Provide the (X, Y) coordinate of the cell's center where the given text is located.  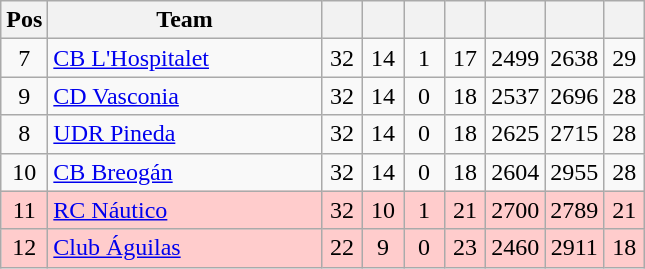
12 (24, 248)
22 (342, 248)
CB Breogán (185, 172)
2604 (516, 172)
CD Vasconia (185, 96)
29 (624, 58)
Pos (24, 20)
Team (185, 20)
UDR Pineda (185, 134)
2460 (516, 248)
2955 (574, 172)
2537 (516, 96)
2789 (574, 210)
2625 (516, 134)
RC Náutico (185, 210)
2700 (516, 210)
2499 (516, 58)
2638 (574, 58)
23 (466, 248)
7 (24, 58)
8 (24, 134)
17 (466, 58)
11 (24, 210)
CB L'Hospitalet (185, 58)
2696 (574, 96)
2715 (574, 134)
Club Águilas (185, 248)
2911 (574, 248)
